Output the [x, y] coordinate of the center of the cell containing the given text.  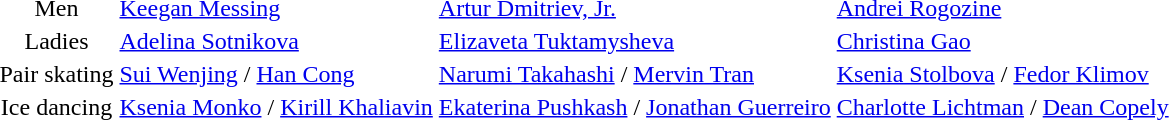
Elizaveta Tuktamysheva [634, 41]
Narumi Takahashi / Mervin Tran [634, 74]
Adelina Sotnikova [276, 41]
Sui Wenjing / Han Cong [276, 74]
